Identify which cell holds the provided text, then report its (x, y) central coordinate. 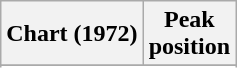
Peakposition (189, 34)
Chart (1972) (72, 34)
